Return [X, Y] of the center of cell containing provided text 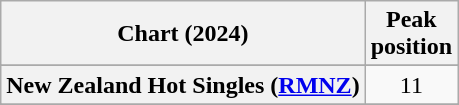
11 [411, 85]
Peakposition [411, 34]
Chart (2024) [183, 34]
New Zealand Hot Singles (RMNZ) [183, 85]
